Locate the cell with the specified text and output its (x, y) center coordinate. 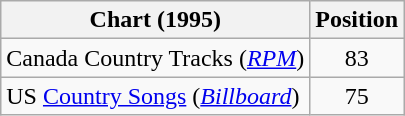
US Country Songs (Billboard) (156, 96)
Chart (1995) (156, 20)
75 (357, 96)
Position (357, 20)
Canada Country Tracks (RPM) (156, 58)
83 (357, 58)
